For the text-containing cell, return its midpoint in [X, Y] coordinate format. 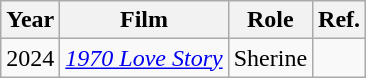
2024 [30, 58]
Sherine [270, 58]
1970 Love Story [144, 58]
Year [30, 20]
Role [270, 20]
Ref. [340, 20]
Film [144, 20]
